Scan for the cell matching the given text and deliver its [x, y] coordinate at center. 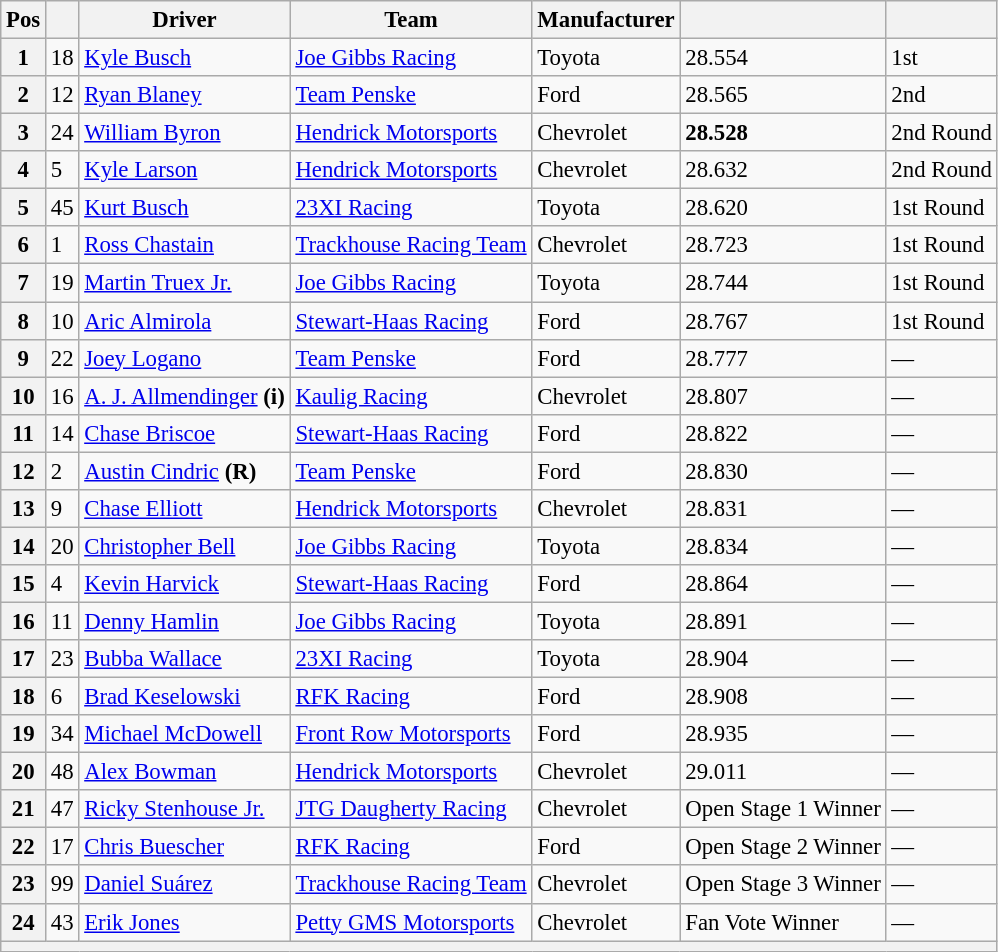
28.891 [783, 621]
Daniel Suárez [184, 885]
28.831 [783, 509]
28.830 [783, 471]
2nd [942, 95]
47 [62, 809]
13 [24, 509]
28.834 [783, 546]
21 [24, 809]
Open Stage 1 Winner [783, 809]
Kurt Busch [184, 208]
3 [24, 133]
28.864 [783, 584]
28.908 [783, 697]
Michael McDowell [184, 734]
Christopher Bell [184, 546]
Manufacturer [606, 20]
43 [62, 922]
Team [411, 20]
William Byron [184, 133]
28.723 [783, 245]
28.822 [783, 433]
Chase Elliott [184, 509]
Front Row Motorsports [411, 734]
Ross Chastain [184, 245]
Petty GMS Motorsports [411, 922]
Bubba Wallace [184, 659]
Martin Truex Jr. [184, 283]
Kaulig Racing [411, 396]
Denny Hamlin [184, 621]
Chris Buescher [184, 847]
Austin Cindric (R) [184, 471]
99 [62, 885]
Driver [184, 20]
28.777 [783, 358]
Joey Logano [184, 358]
Aric Almirola [184, 321]
Pos [24, 20]
Erik Jones [184, 922]
15 [24, 584]
Ryan Blaney [184, 95]
28.767 [783, 321]
28.528 [783, 133]
45 [62, 208]
48 [62, 772]
7 [24, 283]
Fan Vote Winner [783, 922]
A. J. Allmendinger (i) [184, 396]
29.011 [783, 772]
Open Stage 3 Winner [783, 885]
28.620 [783, 208]
Chase Briscoe [184, 433]
28.807 [783, 396]
Kyle Larson [184, 170]
Open Stage 2 Winner [783, 847]
28.744 [783, 283]
JTG Daugherty Racing [411, 809]
34 [62, 734]
Brad Keselowski [184, 697]
Alex Bowman [184, 772]
28.904 [783, 659]
Kevin Harvick [184, 584]
28.554 [783, 58]
28.935 [783, 734]
1st [942, 58]
8 [24, 321]
28.565 [783, 95]
28.632 [783, 170]
Ricky Stenhouse Jr. [184, 809]
Kyle Busch [184, 58]
